Locate the cell with the specified text and output its (x, y) center coordinate. 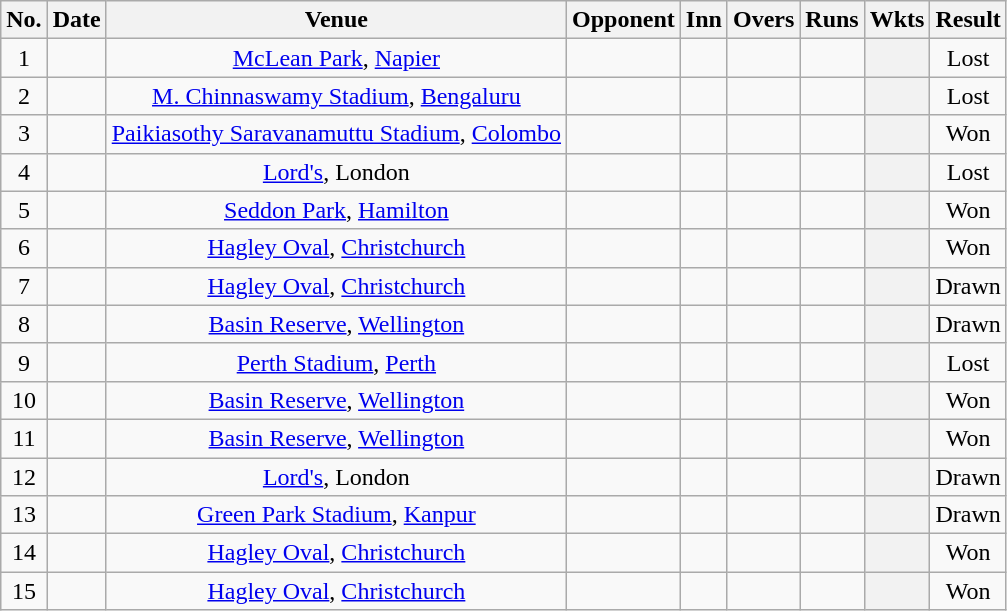
5 (24, 210)
Venue (336, 20)
Inn (704, 20)
Date (76, 20)
2 (24, 96)
15 (24, 591)
8 (24, 324)
M. Chinnaswamy Stadium, Bengaluru (336, 96)
13 (24, 515)
1 (24, 58)
7 (24, 286)
4 (24, 172)
12 (24, 477)
9 (24, 362)
No. (24, 20)
Overs (763, 20)
10 (24, 400)
Paikiasothy Saravanamuttu Stadium, Colombo (336, 134)
Runs (832, 20)
14 (24, 553)
Opponent (624, 20)
McLean Park, Napier (336, 58)
Result (968, 20)
Green Park Stadium, Kanpur (336, 515)
Wkts (897, 20)
Perth Stadium, Perth (336, 362)
6 (24, 248)
Seddon Park, Hamilton (336, 210)
3 (24, 134)
11 (24, 438)
